Return the (x, y) coordinate for the center point of the cell that contains the specified text.  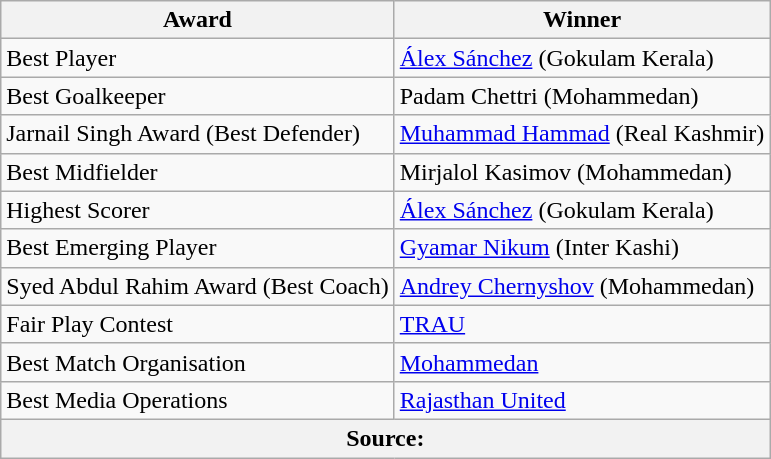
Best Media Operations (198, 400)
Andrey Chernyshov (Mohammedan) (582, 286)
Gyamar Nikum (Inter Kashi) (582, 248)
TRAU (582, 324)
Syed Abdul Rahim Award (Best Coach) (198, 286)
Best Emerging Player (198, 248)
Winner (582, 20)
Jarnail Singh Award (Best Defender) (198, 134)
Highest Scorer (198, 210)
Fair Play Contest (198, 324)
Best Midfielder (198, 172)
Best Goalkeeper (198, 96)
Award (198, 20)
Mirjalol Kasimov (Mohammedan) (582, 172)
Best Player (198, 58)
Best Match Organisation (198, 362)
Padam Chettri (Mohammedan) (582, 96)
Source: (386, 438)
Mohammedan (582, 362)
Rajasthan United (582, 400)
Muhammad Hammad (Real Kashmir) (582, 134)
